Search for the cell housing the specified text and yield its (X, Y) center coordinate. 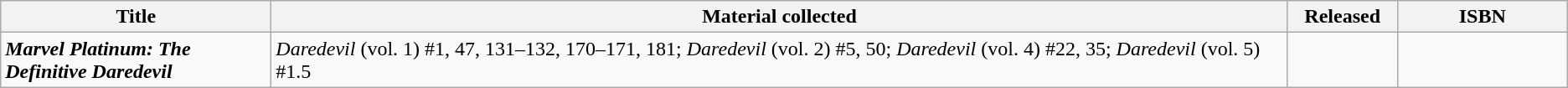
Released (1342, 17)
Daredevil (vol. 1) #1, 47, 131–132, 170–171, 181; Daredevil (vol. 2) #5, 50; Daredevil (vol. 4) #22, 35; Daredevil (vol. 5) #1.5 (779, 60)
Title (136, 17)
Marvel Platinum: The Definitive Daredevil (136, 60)
Material collected (779, 17)
ISBN (1483, 17)
